Capture the cell that displays the provided text and extract its (X, Y) central coordinate. 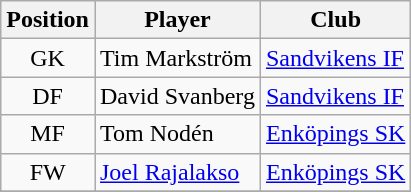
Tim Markström (177, 58)
Club (335, 20)
DF (48, 96)
MF (48, 134)
Position (48, 20)
GK (48, 58)
FW (48, 172)
Tom Nodén (177, 134)
David Svanberg (177, 96)
Joel Rajalakso (177, 172)
Player (177, 20)
